For the text-containing cell, return its midpoint in [X, Y] coordinate format. 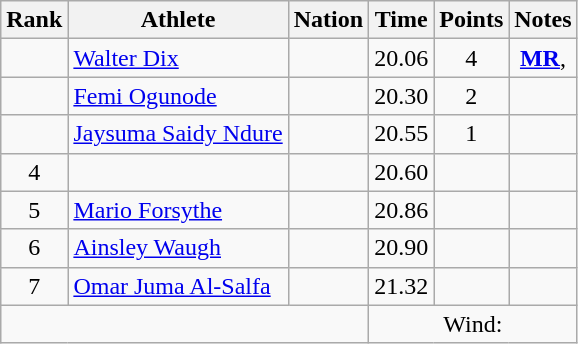
20.86 [402, 210]
Femi Ogunode [178, 96]
Omar Juma Al-Salfa [178, 286]
7 [34, 286]
Nation [328, 20]
5 [34, 210]
20.30 [402, 96]
20.60 [402, 172]
20.55 [402, 134]
Points [472, 20]
Athlete [178, 20]
Mario Forsythe [178, 210]
Walter Dix [178, 58]
Jaysuma Saidy Ndure [178, 134]
MR, [543, 58]
1 [472, 134]
Notes [543, 20]
6 [34, 248]
2 [472, 96]
21.32 [402, 286]
20.90 [402, 248]
Rank [34, 20]
20.06 [402, 58]
Ainsley Waugh [178, 248]
Wind: [474, 324]
Time [402, 20]
